Find where the given text appears and provide that cell's center as [x, y] coordinate. 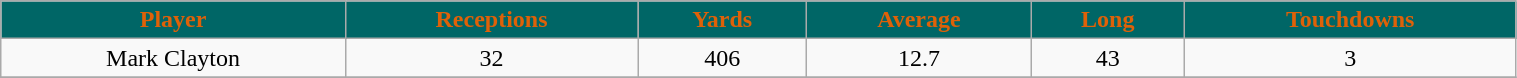
Long [1108, 20]
Touchdowns [1350, 20]
32 [491, 58]
Average [920, 20]
3 [1350, 58]
12.7 [920, 58]
Receptions [491, 20]
Player [174, 20]
Mark Clayton [174, 58]
406 [722, 58]
43 [1108, 58]
Yards [722, 20]
